Locate the cell with the specified text and output its [x, y] center coordinate. 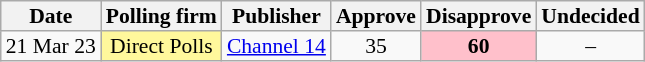
Polling firm [162, 16]
60 [478, 46]
35 [376, 46]
21 Mar 23 [51, 46]
Direct Polls [162, 46]
Channel 14 [276, 46]
Approve [376, 16]
Publisher [276, 16]
Disapprove [478, 16]
Date [51, 16]
– [590, 46]
Undecided [590, 16]
